For the text-containing cell, return its midpoint in [X, Y] coordinate format. 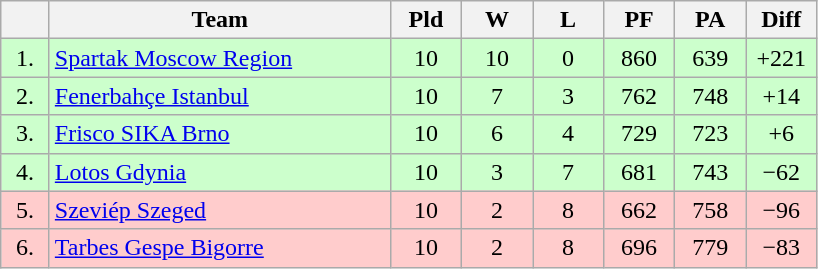
748 [710, 96]
779 [710, 248]
Tarbes Gespe Bigorre [220, 248]
+6 [782, 134]
729 [640, 134]
PA [710, 20]
−96 [782, 210]
Frisco SIKA Brno [220, 134]
696 [640, 248]
Szeviép Szeged [220, 210]
662 [640, 210]
762 [640, 96]
Spartak Moscow Region [220, 58]
4. [26, 172]
Pld [426, 20]
723 [710, 134]
0 [568, 58]
4 [568, 134]
Team [220, 20]
Lotos Gdynia [220, 172]
PF [640, 20]
860 [640, 58]
Fenerbahçe Istanbul [220, 96]
6 [496, 134]
1. [26, 58]
681 [640, 172]
+221 [782, 58]
2. [26, 96]
W [496, 20]
−83 [782, 248]
5. [26, 210]
3. [26, 134]
6. [26, 248]
639 [710, 58]
−62 [782, 172]
743 [710, 172]
758 [710, 210]
L [568, 20]
+14 [782, 96]
Diff [782, 20]
